Locate the cell with the specified text and output its [x, y] center coordinate. 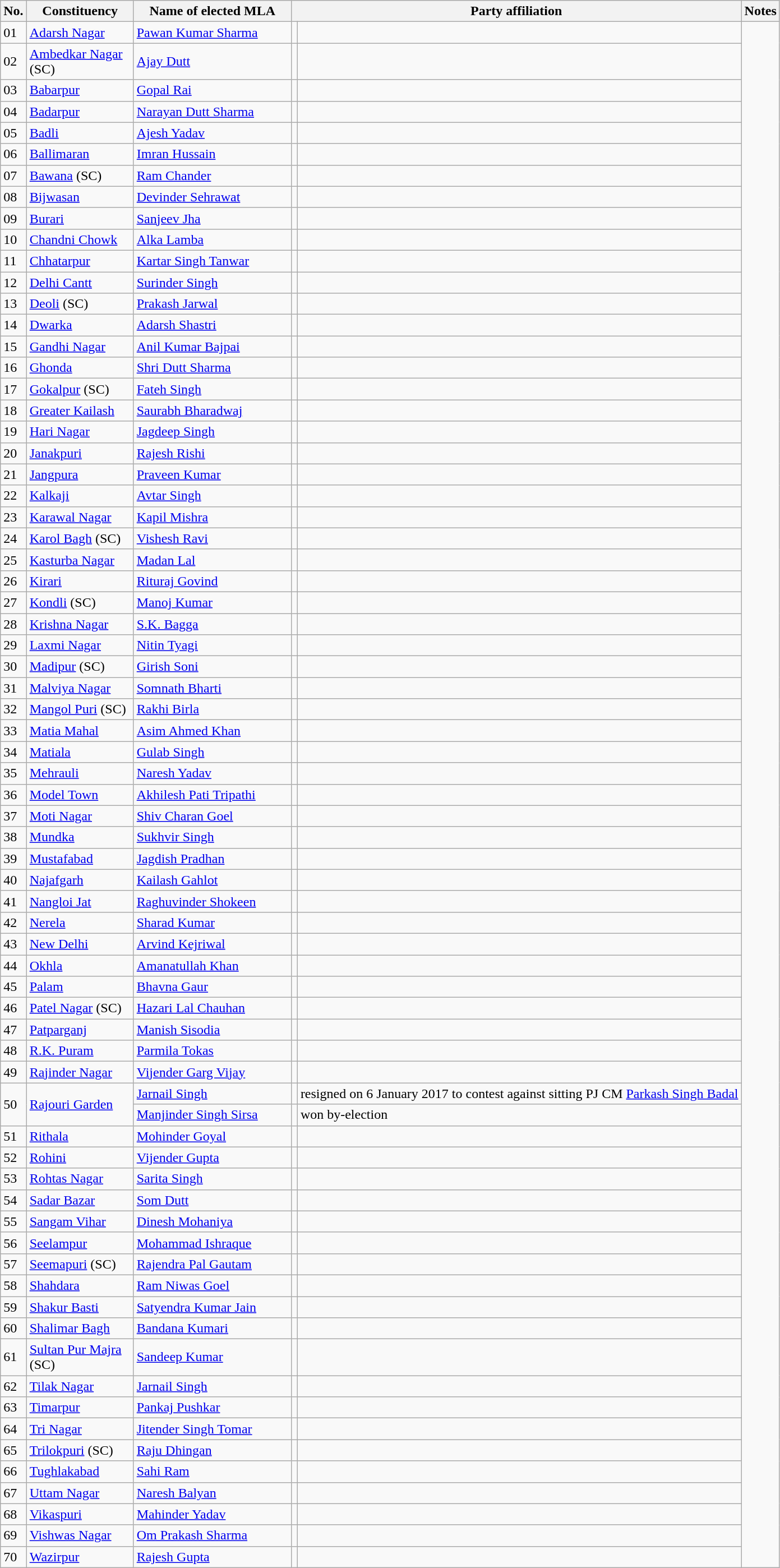
34 [13, 752]
Karol Bagh (SC) [80, 538]
Shahdara [80, 1285]
Mohinder Goyal [212, 1136]
29 [13, 645]
65 [13, 1450]
22 [13, 496]
New Delhi [80, 944]
Kasturba Nagar [80, 560]
28 [13, 624]
Manjinder Singh Sirsa [212, 1115]
Asim Ahmed Khan [212, 731]
Laxmi Nagar [80, 645]
Rithala [80, 1136]
25 [13, 560]
30 [13, 667]
Akhilesh Pati Tripathi [212, 795]
31 [13, 688]
Madipur (SC) [80, 667]
Narayan Dutt Sharma [212, 112]
27 [13, 602]
Naresh Yadav [212, 773]
Timarpur [80, 1408]
24 [13, 538]
Matia Mahal [80, 731]
Jagdish Pradhan [212, 859]
44 [13, 965]
10 [13, 239]
Gopal Rai [212, 90]
66 [13, 1472]
Kapil Mishra [212, 517]
Bhavna Gaur [212, 987]
38 [13, 837]
70 [13, 1557]
Patparganj [80, 1030]
Arvind Kejriwal [212, 944]
Dwarka [80, 325]
Sahi Ram [212, 1472]
Parmila Tokas [212, 1051]
Devinder Sehrawat [212, 197]
Sarita Singh [212, 1179]
Moti Nagar [80, 816]
53 [13, 1179]
64 [13, 1429]
Imran Hussain [212, 154]
Hari Nagar [80, 432]
Rohtas Nagar [80, 1179]
Vijender Garg Vijay [212, 1072]
57 [13, 1264]
13 [13, 304]
Gulab Singh [212, 752]
Avtar Singh [212, 496]
Amanatullah Khan [212, 965]
Sultan Pur Majra (SC) [80, 1357]
Seelampur [80, 1243]
Rakhi Birla [212, 709]
Patel Nagar (SC) [80, 1008]
Alka Lamba [212, 239]
Notes [760, 11]
Sangam Vihar [80, 1221]
56 [13, 1243]
51 [13, 1136]
Bandana Kumari [212, 1329]
45 [13, 987]
Delhi Cantt [80, 282]
Wazirpur [80, 1557]
Tri Nagar [80, 1429]
Nerela [80, 923]
37 [13, 816]
Nangloi Jat [80, 901]
Mundka [80, 837]
Janakpuri [80, 453]
Dinesh Mohaniya [212, 1221]
Adarsh Shastri [212, 325]
15 [13, 347]
33 [13, 731]
Shri Dutt Sharma [212, 368]
Anil Kumar Bajpai [212, 347]
S.K. Bagga [212, 624]
50 [13, 1104]
Deoli (SC) [80, 304]
02 [13, 62]
Jitender Singh Tomar [212, 1429]
Naresh Balyan [212, 1493]
Badarpur [80, 112]
12 [13, 282]
Raghuvinder Shokeen [212, 901]
36 [13, 795]
60 [13, 1329]
Malviya Nagar [80, 688]
Bawana (SC) [80, 176]
Model Town [80, 795]
16 [13, 368]
Kirari [80, 581]
67 [13, 1493]
Pankaj Pushkar [212, 1408]
20 [13, 453]
42 [13, 923]
Rajendra Pal Gautam [212, 1264]
Sandeep Kumar [212, 1357]
03 [13, 90]
Ballimaran [80, 154]
Rajinder Nagar [80, 1072]
Trilokpuri (SC) [80, 1450]
Surinder Singh [212, 282]
39 [13, 859]
Tilak Nagar [80, 1386]
Rajouri Garden [80, 1104]
Ambedkar Nagar (SC) [80, 62]
18 [13, 411]
Saurabh Bharadwaj [212, 411]
Ghonda [80, 368]
Tughlakabad [80, 1472]
Satyendra Kumar Jain [212, 1307]
55 [13, 1221]
Kartar Singh Tanwar [212, 261]
47 [13, 1030]
61 [13, 1357]
Rajesh Rishi [212, 453]
Badli [80, 133]
Babarpur [80, 90]
Seemapuri (SC) [80, 1264]
Matiala [80, 752]
Mohammad Ishraque [212, 1243]
Party affiliation [516, 11]
Nitin Tyagi [212, 645]
Madan Lal [212, 560]
Somnath Bharti [212, 688]
won by-election [519, 1115]
Mangol Puri (SC) [80, 709]
40 [13, 880]
Ajay Dutt [212, 62]
Rituraj Govind [212, 581]
52 [13, 1157]
Karawal Nagar [80, 517]
23 [13, 517]
48 [13, 1051]
04 [13, 112]
Mustafabad [80, 859]
17 [13, 389]
resigned on 6 January 2017 to contest against sitting PJ CM Parkash Singh Badal [519, 1094]
Gandhi Nagar [80, 347]
Gokalpur (SC) [80, 389]
Vikaspuri [80, 1514]
63 [13, 1408]
Shiv Charan Goel [212, 816]
Mehrauli [80, 773]
Ajesh Yadav [212, 133]
41 [13, 901]
Name of elected MLA [212, 11]
Bijwasan [80, 197]
Shakur Basti [80, 1307]
Rohini [80, 1157]
11 [13, 261]
49 [13, 1072]
Manoj Kumar [212, 602]
59 [13, 1307]
08 [13, 197]
26 [13, 581]
54 [13, 1200]
Praveen Kumar [212, 474]
Om Prakash Sharma [212, 1535]
Jagdeep Singh [212, 432]
Vishwas Nagar [80, 1535]
Ram Chander [212, 176]
Vijender Gupta [212, 1157]
Chandni Chowk [80, 239]
Najafgarh [80, 880]
Uttam Nagar [80, 1493]
21 [13, 474]
R.K. Puram [80, 1051]
Okhla [80, 965]
68 [13, 1514]
06 [13, 154]
14 [13, 325]
Sukhvir Singh [212, 837]
Chhatarpur [80, 261]
Mahinder Yadav [212, 1514]
01 [13, 33]
Fateh Singh [212, 389]
32 [13, 709]
Sharad Kumar [212, 923]
35 [13, 773]
Manish Sisodia [212, 1030]
Raju Dhingan [212, 1450]
No. [13, 11]
Sadar Bazar [80, 1200]
09 [13, 218]
Pawan Kumar Sharma [212, 33]
43 [13, 944]
Palam [80, 987]
Hazari Lal Chauhan [212, 1008]
Jangpura [80, 474]
19 [13, 432]
Kailash Gahlot [212, 880]
62 [13, 1386]
46 [13, 1008]
Burari [80, 218]
Prakash Jarwal [212, 304]
Adarsh Nagar [80, 33]
Krishna Nagar [80, 624]
07 [13, 176]
Sanjeev Jha [212, 218]
69 [13, 1535]
Girish Soni [212, 667]
Kondli (SC) [80, 602]
05 [13, 133]
Kalkaji [80, 496]
58 [13, 1285]
Vishesh Ravi [212, 538]
Rajesh Gupta [212, 1557]
Constituency [80, 11]
Greater Kailash [80, 411]
Som Dutt [212, 1200]
Shalimar Bagh [80, 1329]
Ram Niwas Goel [212, 1285]
